Locate the cell with the specified text and output its [X, Y] center coordinate. 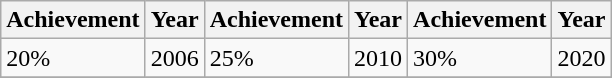
2010 [378, 58]
20% [73, 58]
2020 [582, 58]
2006 [174, 58]
30% [480, 58]
25% [276, 58]
